Find where the given text appears and provide that cell's center as (X, Y) coordinate. 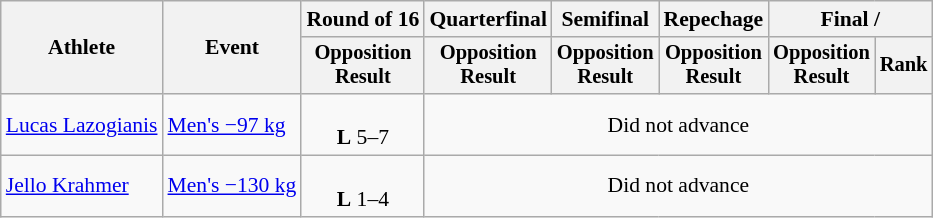
Jello Krahmer (82, 186)
Men's −97 kg (232, 124)
Athlete (82, 48)
Men's −130 kg (232, 186)
Final / (850, 19)
Quarterfinal (488, 19)
L 1–4 (362, 186)
Rank (904, 66)
Event (232, 48)
Semifinal (606, 19)
L 5–7 (362, 124)
Round of 16 (362, 19)
Repechage (714, 19)
Lucas Lazogianis (82, 124)
